Capture the cell that displays the provided text and extract its (X, Y) central coordinate. 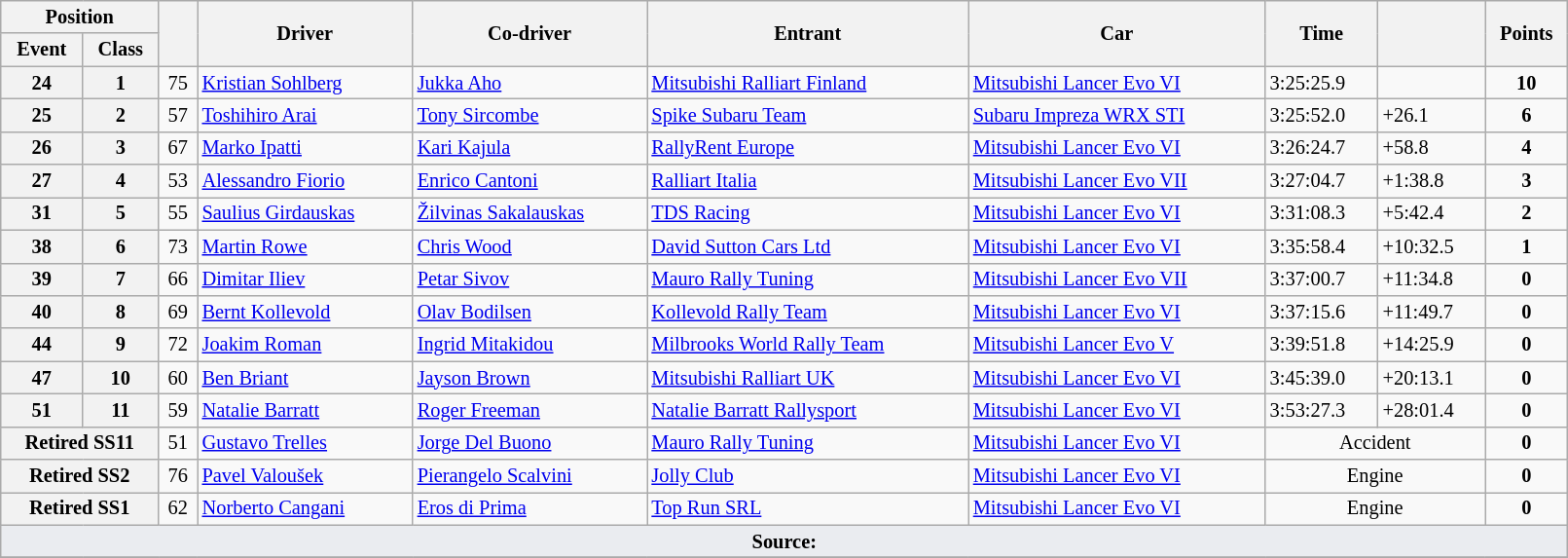
24 (42, 83)
+58.8 (1432, 148)
Spike Subaru Team (807, 115)
3:45:39.0 (1322, 378)
3:27:04.7 (1322, 181)
Eros di Prima (529, 508)
3:25:25.9 (1322, 83)
Jolly Club (807, 476)
TDS Racing (807, 213)
3:37:15.6 (1322, 312)
Alessandro Fiorio (306, 181)
Roger Freeman (529, 410)
Dimitar Iliev (306, 279)
3:39:51.8 (1322, 345)
Source: (784, 541)
Jorge Del Buono (529, 443)
9 (121, 345)
59 (178, 410)
Retired SS2 (80, 476)
27 (42, 181)
+26.1 (1432, 115)
Jayson Brown (529, 378)
73 (178, 246)
Tony Sircombe (529, 115)
Mitsubishi Lancer Evo V (1117, 345)
40 (42, 312)
Accident (1375, 443)
David Sutton Cars Ltd (807, 246)
Kollevold Rally Team (807, 312)
57 (178, 115)
Gustavo Trelles (306, 443)
Top Run SRL (807, 508)
Co-driver (529, 33)
Ralliart Italia (807, 181)
Time (1322, 33)
Norberto Cangani (306, 508)
55 (178, 213)
69 (178, 312)
Mitsubishi Ralliart UK (807, 378)
Natalie Barratt (306, 410)
Marko Ipatti (306, 148)
3:26:24.7 (1322, 148)
Toshihiro Arai (306, 115)
3:35:58.4 (1322, 246)
38 (42, 246)
Jukka Aho (529, 83)
Pierangelo Scalvini (529, 476)
Žilvinas Sakalauskas (529, 213)
Martin Rowe (306, 246)
Chris Wood (529, 246)
Subaru Impreza WRX STI (1117, 115)
11 (121, 410)
8 (121, 312)
Milbrooks World Rally Team (807, 345)
Retired SS11 (80, 443)
Mitsubishi Ralliart Finland (807, 83)
Enrico Cantoni (529, 181)
47 (42, 378)
67 (178, 148)
+14:25.9 (1432, 345)
+5:42.4 (1432, 213)
Joakim Roman (306, 345)
7 (121, 279)
Ingrid Mitakidou (529, 345)
72 (178, 345)
Pavel Valoušek (306, 476)
RallyRent Europe (807, 148)
Petar Sivov (529, 279)
60 (178, 378)
Car (1117, 33)
44 (42, 345)
+28:01.4 (1432, 410)
31 (42, 213)
Position (80, 17)
3:37:00.7 (1322, 279)
Points (1526, 33)
26 (42, 148)
Olav Bodilsen (529, 312)
5 (121, 213)
+11:34.8 (1432, 279)
Event (42, 50)
3:25:52.0 (1322, 115)
66 (178, 279)
+20:13.1 (1432, 378)
+1:38.8 (1432, 181)
Kristian Sohlberg (306, 83)
Driver (306, 33)
Class (121, 50)
Entrant (807, 33)
Retired SS1 (80, 508)
75 (178, 83)
76 (178, 476)
53 (178, 181)
Saulius Girdauskas (306, 213)
3:53:27.3 (1322, 410)
+11:49.7 (1432, 312)
+10:32.5 (1432, 246)
62 (178, 508)
39 (42, 279)
Natalie Barratt Rallysport (807, 410)
Kari Kajula (529, 148)
3:31:08.3 (1322, 213)
Ben Briant (306, 378)
25 (42, 115)
Bernt Kollevold (306, 312)
